Output the [X, Y] coordinate of the center of the cell containing the given text.  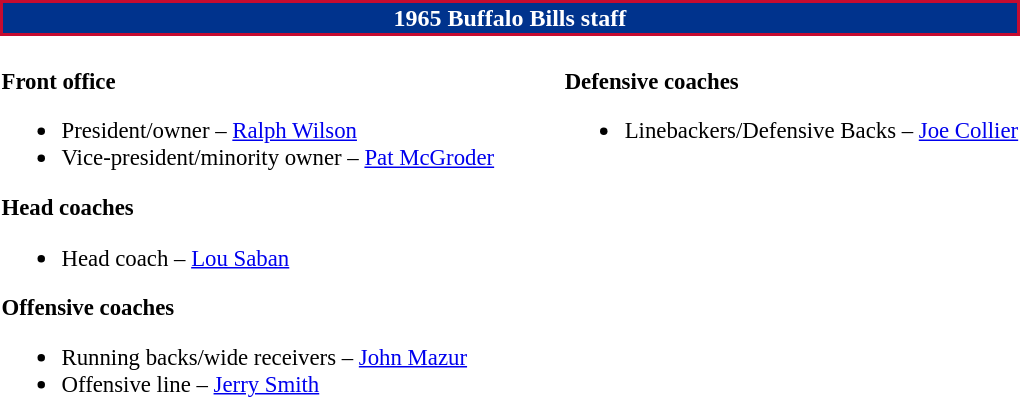
1965 Buffalo Bills staff [510, 18]
